Identify which cell holds the provided text, then report its [x, y] central coordinate. 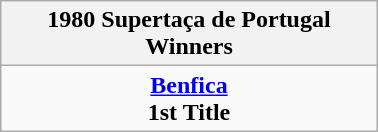
1980 Supertaça de Portugal Winners [189, 34]
Benfica1st Title [189, 98]
